For the text-containing cell, return its midpoint in [x, y] coordinate format. 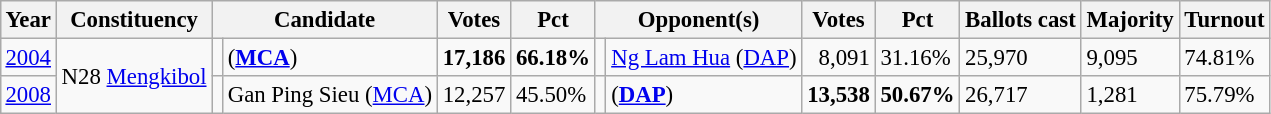
Ballots cast [1020, 20]
Opponent(s) [698, 20]
26,717 [1020, 95]
25,970 [1020, 57]
17,186 [474, 57]
2008 [28, 95]
N28 Mengkibol [134, 76]
9,095 [1130, 57]
75.79% [1224, 95]
13,538 [838, 95]
Gan Ping Sieu (MCA) [330, 95]
12,257 [474, 95]
45.50% [554, 95]
8,091 [838, 57]
Constituency [134, 20]
66.18% [554, 57]
(DAP) [704, 95]
(MCA) [330, 57]
Ng Lam Hua (DAP) [704, 57]
74.81% [1224, 57]
2004 [28, 57]
31.16% [918, 57]
1,281 [1130, 95]
Majority [1130, 20]
Turnout [1224, 20]
50.67% [918, 95]
Candidate [325, 20]
Year [28, 20]
